Provide the (X, Y) coordinate of the cell's center where the given text is located.  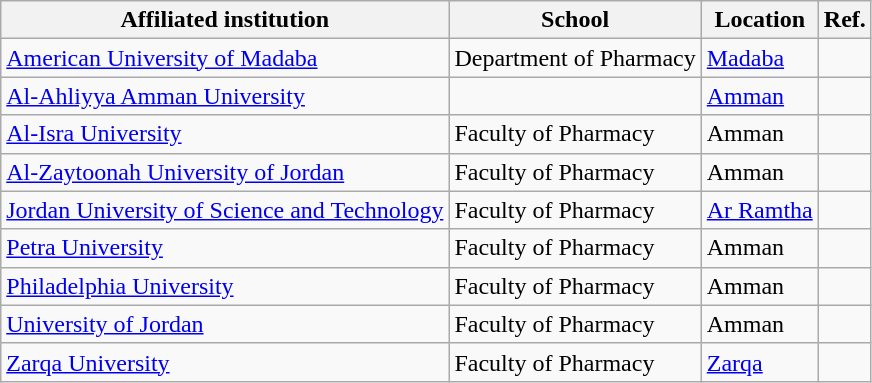
Petra University (225, 248)
Department of Pharmacy (575, 58)
Al-Ahliyya Amman University (225, 96)
Ar Ramtha (760, 210)
School (575, 20)
University of Jordan (225, 324)
Ref. (844, 20)
Al-Zaytoonah University of Jordan (225, 172)
Al-Isra University (225, 134)
Location (760, 20)
Affiliated institution (225, 20)
American University of Madaba (225, 58)
Zarqa University (225, 362)
Philadelphia University (225, 286)
Madaba (760, 58)
Jordan University of Science and Technology (225, 210)
Zarqa (760, 362)
